Provide the (x, y) coordinate of the cell's center where the given text is located.  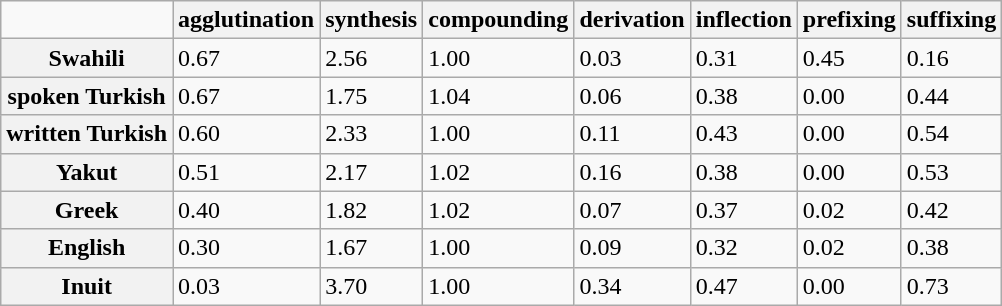
1.67 (372, 248)
0.11 (632, 134)
0.31 (744, 58)
2.17 (372, 172)
0.47 (744, 286)
1.82 (372, 210)
0.40 (246, 210)
Yakut (87, 172)
synthesis (372, 20)
written Turkish (87, 134)
0.42 (951, 210)
Inuit (87, 286)
0.06 (632, 96)
0.45 (849, 58)
2.33 (372, 134)
0.37 (744, 210)
compounding (498, 20)
3.70 (372, 286)
derivation (632, 20)
0.32 (744, 248)
suffixing (951, 20)
1.04 (498, 96)
0.54 (951, 134)
agglutination (246, 20)
1.75 (372, 96)
0.34 (632, 286)
2.56 (372, 58)
Greek (87, 210)
0.44 (951, 96)
English (87, 248)
0.73 (951, 286)
0.30 (246, 248)
0.51 (246, 172)
spoken Turkish (87, 96)
0.60 (246, 134)
inflection (744, 20)
0.07 (632, 210)
0.53 (951, 172)
0.09 (632, 248)
prefixing (849, 20)
0.43 (744, 134)
Swahili (87, 58)
